Capture the cell that displays the provided text and extract its [X, Y] central coordinate. 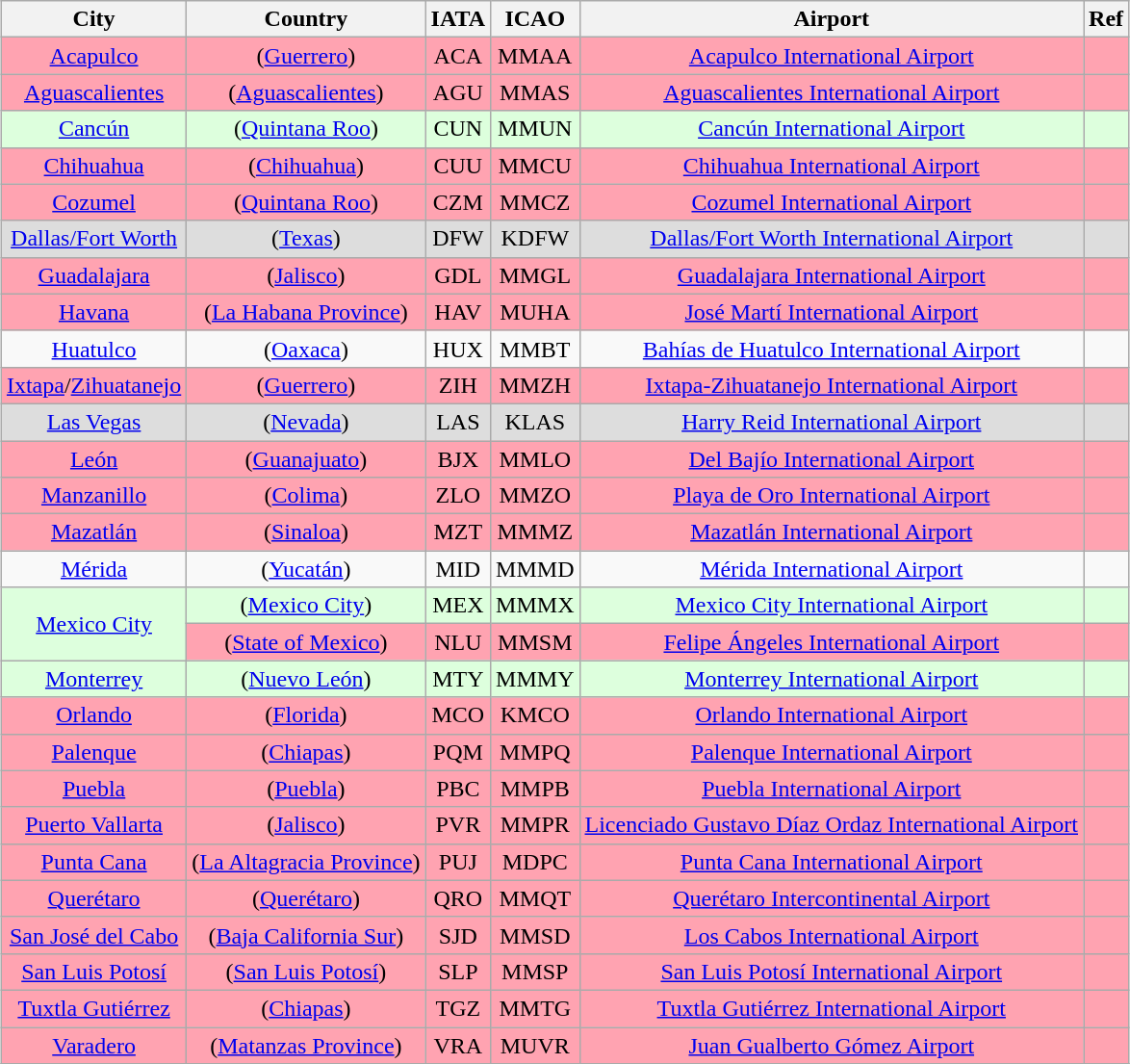
AGU [458, 92]
Punta Cana [93, 862]
SLP [458, 972]
Acapulco [93, 56]
ACA [458, 56]
(Puebla) [306, 789]
MMBT [535, 349]
Playa de Oro International Airport [832, 496]
ICAO [535, 19]
KMCO [535, 715]
City [93, 19]
Manzanillo [93, 496]
MUHA [535, 312]
Cancún [93, 129]
Punta Cana International Airport [832, 862]
(Mexico City) [306, 606]
(Aguascalientes) [306, 92]
MMTG [535, 1008]
Varadero [93, 1045]
DFW [458, 239]
MMMY [535, 679]
Mazatlán International Airport [832, 532]
MEX [458, 606]
Mazatlán [93, 532]
MDPC [535, 862]
Havana [93, 312]
Mérida [93, 569]
MMZH [535, 385]
MMPR [535, 825]
Puebla International Airport [832, 789]
HAV [458, 312]
Huatulco [93, 349]
PUJ [458, 862]
MTY [458, 679]
Dallas/Fort Worth International Airport [832, 239]
(Oaxaca) [306, 349]
Chihuahua International Airport [832, 166]
Querétaro [93, 898]
QRO [458, 898]
PBC [458, 789]
MMSM [535, 642]
MMGL [535, 275]
Cozumel International Airport [832, 202]
ZIH [458, 385]
(Texas) [306, 239]
MMQT [535, 898]
KLAS [535, 422]
(Baja California Sur) [306, 935]
MMLO [535, 459]
HUX [458, 349]
Harry Reid International Airport [832, 422]
Monterrey International Airport [832, 679]
(Nuevo León) [306, 679]
NLU [458, 642]
MMCZ [535, 202]
MMPQ [535, 752]
(San Luis Potosí) [306, 972]
MCO [458, 715]
(Querétaro) [306, 898]
Guadalajara [93, 275]
Ixtapa-Zihuatanejo International Airport [832, 385]
Orlando [93, 715]
Mexico City International Airport [832, 606]
GDL [458, 275]
(Florida) [306, 715]
(Matanzas Province) [306, 1045]
San Luis Potosí International Airport [832, 972]
KDFW [535, 239]
Mexico City [93, 624]
IATA [458, 19]
Cozumel [93, 202]
Airport [832, 19]
CUN [458, 129]
Aguascalientes International Airport [832, 92]
MID [458, 569]
(La Habana Province) [306, 312]
Palenque International Airport [832, 752]
Puerto Vallarta [93, 825]
Puebla [93, 789]
Monterrey [93, 679]
TGZ [458, 1008]
Country [306, 19]
Palenque [93, 752]
MMCU [535, 166]
Guadalajara International Airport [832, 275]
Acapulco International Airport [832, 56]
MUVR [535, 1045]
MMMX [535, 606]
San José del Cabo [93, 935]
José Martí International Airport [832, 312]
Chihuahua [93, 166]
MMUN [535, 129]
MMPB [535, 789]
MMSD [535, 935]
LAS [458, 422]
Dallas/Fort Worth [93, 239]
Las Vegas [93, 422]
Juan Gualberto Gómez Airport [832, 1045]
(Yucatán) [306, 569]
León [93, 459]
MMMD [535, 569]
(La Altagracia Province) [306, 862]
Ref [1107, 19]
MMAA [535, 56]
Cancún International Airport [832, 129]
Aguascalientes [93, 92]
CUU [458, 166]
Mérida International Airport [832, 569]
VRA [458, 1045]
Licenciado Gustavo Díaz Ordaz International Airport [832, 825]
Bahías de Huatulco International Airport [832, 349]
Del Bajío International Airport [832, 459]
PVR [458, 825]
(Guanajuato) [306, 459]
MZT [458, 532]
MMSP [535, 972]
MMAS [535, 92]
CZM [458, 202]
Tuxtla Gutiérrez [93, 1008]
Orlando International Airport [832, 715]
PQM [458, 752]
SJD [458, 935]
San Luis Potosí [93, 972]
ZLO [458, 496]
(State of Mexico) [306, 642]
Tuxtla Gutiérrez International Airport [832, 1008]
MMZO [535, 496]
(Nevada) [306, 422]
Los Cabos International Airport [832, 935]
Querétaro Intercontinental Airport [832, 898]
MMMZ [535, 532]
(Chihuahua) [306, 166]
Ixtapa/Zihuatanejo [93, 385]
(Colima) [306, 496]
BJX [458, 459]
Felipe Ángeles International Airport [832, 642]
(Sinaloa) [306, 532]
